Find where the given text appears and provide that cell's center as [X, Y] coordinate. 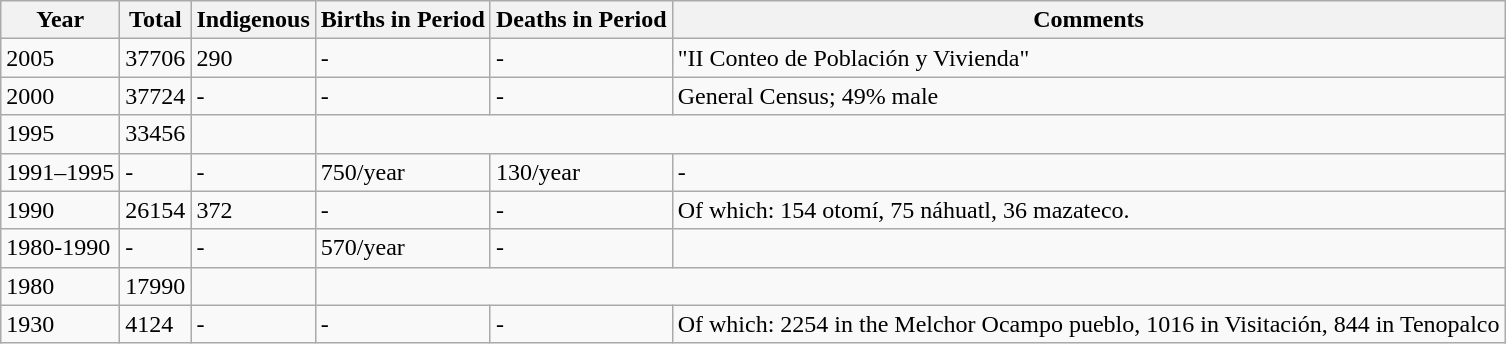
2000 [60, 96]
"II Conteo de Población y Vivienda" [1088, 58]
Deaths in Period [581, 20]
570/year [402, 248]
1995 [60, 134]
17990 [156, 286]
Comments [1088, 20]
372 [253, 210]
Year [60, 20]
1980-1990 [60, 248]
1980 [60, 286]
1991–1995 [60, 172]
130/year [581, 172]
26154 [156, 210]
4124 [156, 324]
General Census; 49% male [1088, 96]
Total [156, 20]
33456 [156, 134]
Births in Period [402, 20]
Of which: 2254 in the Melchor Ocampo pueblo, 1016 in Visitación, 844 in Tenopalco [1088, 324]
1990 [60, 210]
2005 [60, 58]
Indigenous [253, 20]
1930 [60, 324]
37706 [156, 58]
290 [253, 58]
37724 [156, 96]
Of which: 154 otomí, 75 náhuatl, 36 mazateco. [1088, 210]
750/year [402, 172]
